Search for the cell housing the specified text and yield its [x, y] center coordinate. 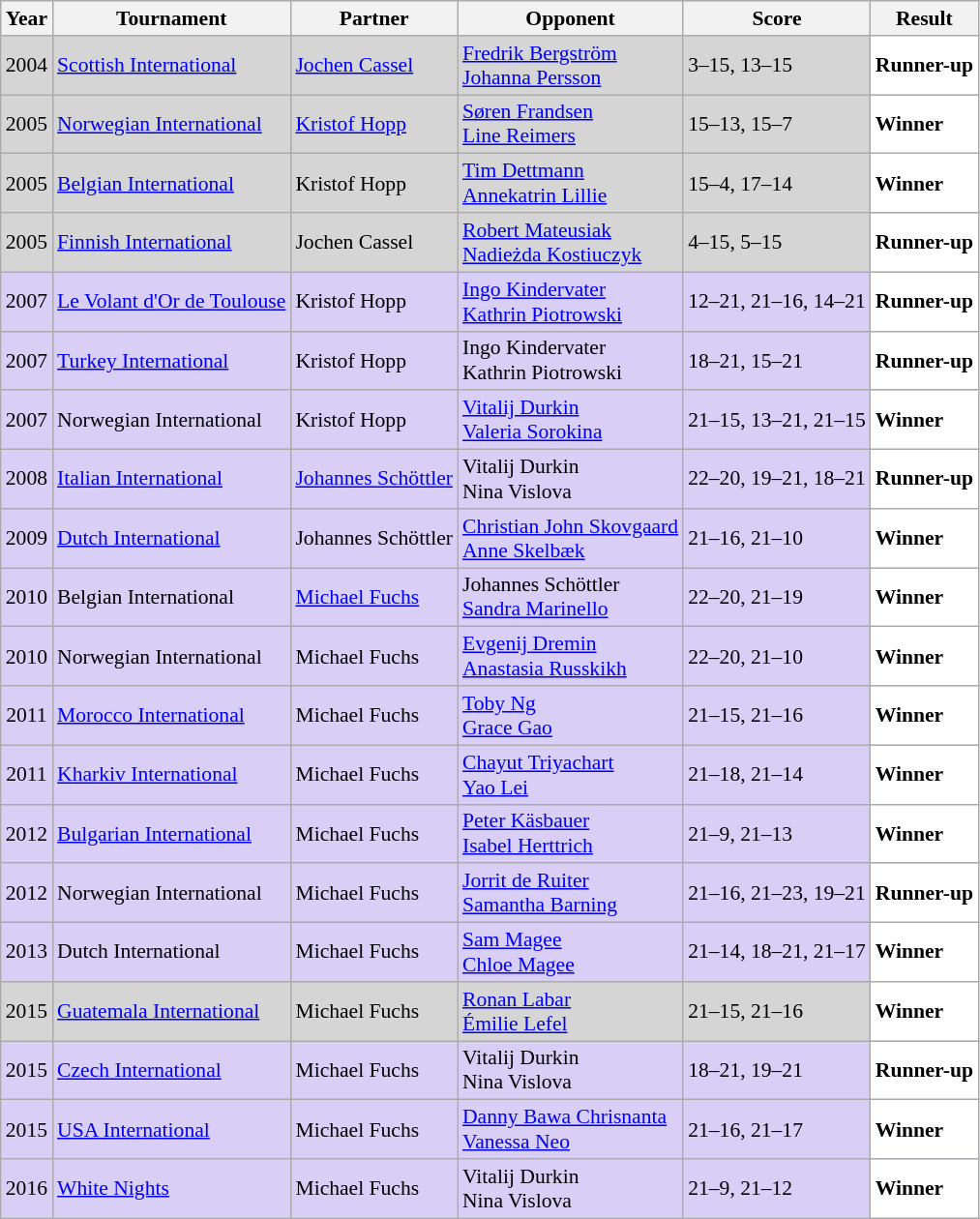
Kharkiv International [171, 774]
Tournament [171, 18]
3–15, 13–15 [777, 66]
Morocco International [171, 716]
21–9, 21–12 [777, 1188]
Christian John Skovgaard Anne Skelbæk [571, 538]
Johannes Schöttler Sandra Marinello [571, 598]
Evgenij Dremin Anastasia Russkikh [571, 656]
21–9, 21–13 [777, 834]
22–20, 19–21, 18–21 [777, 480]
Turkey International [171, 360]
18–21, 19–21 [777, 1070]
Jorrit de Ruiter Samantha Barning [571, 894]
21–14, 18–21, 21–17 [777, 952]
2008 [27, 480]
Opponent [571, 18]
Sam Magee Chloe Magee [571, 952]
22–20, 21–10 [777, 656]
Toby Ng Grace Gao [571, 716]
18–21, 15–21 [777, 360]
2013 [27, 952]
21–15, 13–21, 21–15 [777, 420]
Czech International [171, 1070]
21–16, 21–10 [777, 538]
22–20, 21–19 [777, 598]
Peter Käsbauer Isabel Herttrich [571, 834]
21–16, 21–17 [777, 1130]
Søren Frandsen Line Reimers [571, 124]
Vitalij Durkin Valeria Sorokina [571, 420]
21–18, 21–14 [777, 774]
Bulgarian International [171, 834]
Le Volant d'Or de Toulouse [171, 302]
Danny Bawa Chrisnanta Vanessa Neo [571, 1130]
2016 [27, 1188]
2004 [27, 66]
Robert Mateusiak Nadieżda Kostiuczyk [571, 242]
15–13, 15–7 [777, 124]
4–15, 5–15 [777, 242]
Ronan Labar Émilie Lefel [571, 1012]
White Nights [171, 1188]
21–16, 21–23, 19–21 [777, 894]
Chayut Triyachart Yao Lei [571, 774]
Tim Dettmann Annekatrin Lillie [571, 184]
15–4, 17–14 [777, 184]
Finnish International [171, 242]
Guatemala International [171, 1012]
Scottish International [171, 66]
Italian International [171, 480]
Score [777, 18]
Partner [373, 18]
Result [925, 18]
Year [27, 18]
USA International [171, 1130]
2009 [27, 538]
12–21, 21–16, 14–21 [777, 302]
Fredrik Bergström Johanna Persson [571, 66]
